Extract the (x, y) coordinate from the center of the cell holding the provided text.  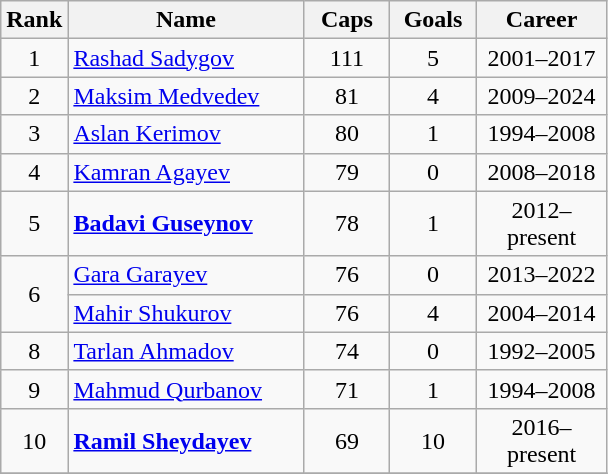
Mahir Shukurov (186, 313)
Tarlan Ahmadov (186, 351)
Mahmud Qurbanov (186, 389)
78 (347, 224)
Kamran Agayev (186, 172)
2 (34, 96)
2013–2022 (542, 275)
Rashad Sadygov (186, 58)
Gara Garayev (186, 275)
74 (347, 351)
Badavi Guseynov (186, 224)
79 (347, 172)
2016–present (542, 440)
2004–2014 (542, 313)
71 (347, 389)
9 (34, 389)
111 (347, 58)
2008–2018 (542, 172)
Maksim Medvedev (186, 96)
2012–present (542, 224)
6 (34, 294)
Aslan Kerimov (186, 134)
2001–2017 (542, 58)
Caps (347, 20)
Ramil Sheydayev (186, 440)
Rank (34, 20)
1992–2005 (542, 351)
69 (347, 440)
Goals (433, 20)
Name (186, 20)
Career (542, 20)
81 (347, 96)
3 (34, 134)
2009–2024 (542, 96)
80 (347, 134)
8 (34, 351)
